Capture the cell that displays the provided text and extract its (X, Y) central coordinate. 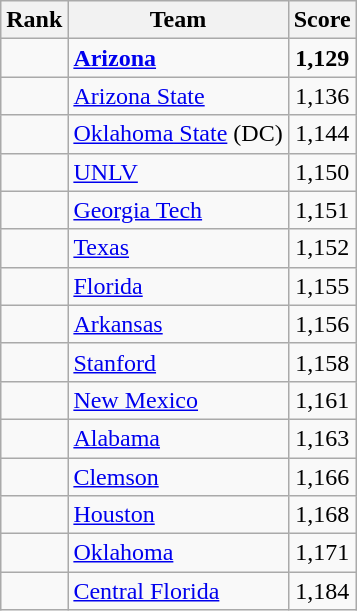
Score (322, 20)
1,151 (322, 210)
1,161 (322, 400)
1,144 (322, 134)
Central Florida (178, 591)
1,155 (322, 286)
Texas (178, 248)
Arizona (178, 58)
1,168 (322, 515)
Clemson (178, 477)
Arkansas (178, 324)
Houston (178, 515)
Florida (178, 286)
Stanford (178, 362)
1,166 (322, 477)
Alabama (178, 438)
1,184 (322, 591)
Team (178, 20)
Oklahoma State (DC) (178, 134)
Arizona State (178, 96)
1,129 (322, 58)
New Mexico (178, 400)
1,150 (322, 172)
1,158 (322, 362)
1,163 (322, 438)
1,156 (322, 324)
1,136 (322, 96)
Oklahoma (178, 553)
Rank (34, 20)
1,152 (322, 248)
1,171 (322, 553)
Georgia Tech (178, 210)
UNLV (178, 172)
